Extract the (X, Y) coordinate from the center of the cell holding the provided text.  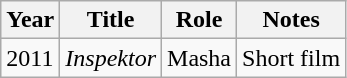
Title (111, 20)
Inspektor (111, 58)
Year (30, 20)
Masha (200, 58)
Short film (292, 58)
Role (200, 20)
2011 (30, 58)
Notes (292, 20)
